Detect which cell encompasses the target text, then output its [X, Y] center coordinate. 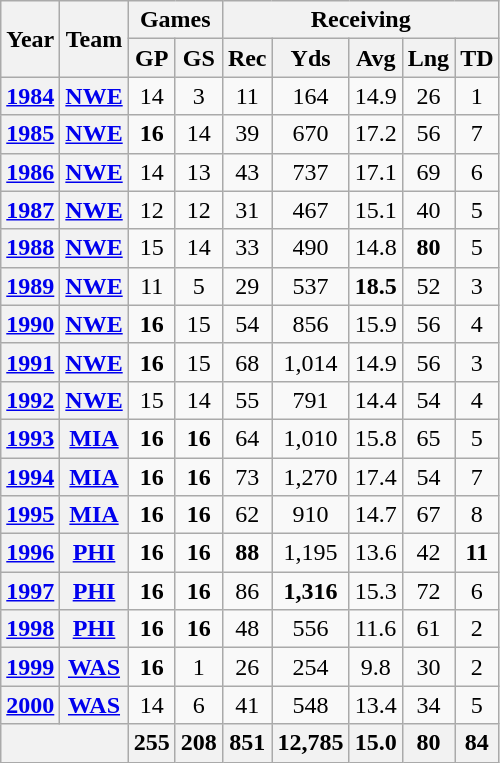
Receiving [360, 20]
467 [310, 210]
254 [310, 667]
31 [247, 210]
TD [477, 58]
851 [247, 743]
Rec [247, 58]
1990 [30, 324]
Avg [376, 58]
1985 [30, 134]
30 [428, 667]
64 [247, 438]
556 [310, 629]
Year [30, 39]
40 [428, 210]
29 [247, 286]
69 [428, 172]
2000 [30, 705]
GP [152, 58]
14.4 [376, 400]
11.6 [376, 629]
17.2 [376, 134]
13 [198, 172]
1998 [30, 629]
68 [247, 362]
65 [428, 438]
1994 [30, 477]
41 [247, 705]
88 [247, 553]
791 [310, 400]
1,014 [310, 362]
1993 [30, 438]
12,785 [310, 743]
1,010 [310, 438]
208 [198, 743]
43 [247, 172]
Team [94, 39]
15.9 [376, 324]
1,316 [310, 591]
1997 [30, 591]
856 [310, 324]
33 [247, 248]
84 [477, 743]
1999 [30, 667]
8 [477, 515]
1995 [30, 515]
164 [310, 96]
537 [310, 286]
73 [247, 477]
15.3 [376, 591]
72 [428, 591]
Games [175, 20]
18.5 [376, 286]
14.8 [376, 248]
39 [247, 134]
15.8 [376, 438]
55 [247, 400]
1,270 [310, 477]
17.1 [376, 172]
17.4 [376, 477]
9.8 [376, 667]
86 [247, 591]
1988 [30, 248]
1987 [30, 210]
62 [247, 515]
1,195 [310, 553]
670 [310, 134]
1984 [30, 96]
1992 [30, 400]
15.1 [376, 210]
737 [310, 172]
255 [152, 743]
Lng [428, 58]
61 [428, 629]
490 [310, 248]
Yds [310, 58]
1991 [30, 362]
15.0 [376, 743]
42 [428, 553]
548 [310, 705]
14.7 [376, 515]
1989 [30, 286]
67 [428, 515]
13.4 [376, 705]
52 [428, 286]
1986 [30, 172]
910 [310, 515]
13.6 [376, 553]
GS [198, 58]
1996 [30, 553]
48 [247, 629]
34 [428, 705]
